Identify which cell holds the provided text, then report its [x, y] central coordinate. 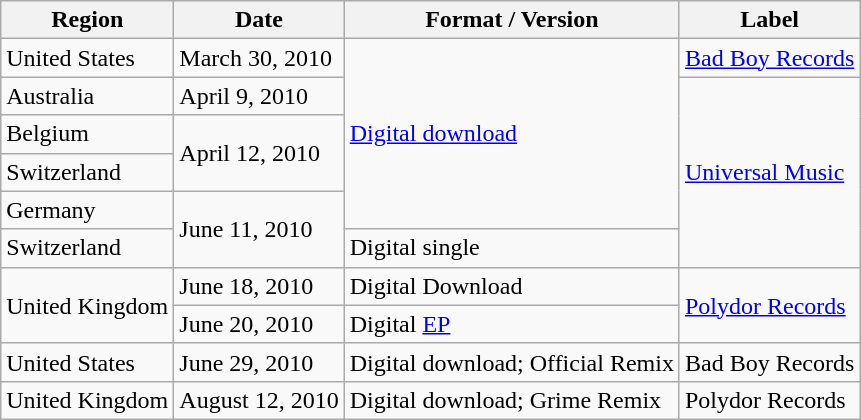
June 29, 2010 [259, 362]
June 18, 2010 [259, 286]
Digital single [512, 248]
Format / Version [512, 20]
June 20, 2010 [259, 324]
Date [259, 20]
August 12, 2010 [259, 400]
Australia [88, 96]
April 12, 2010 [259, 153]
Digital download; Official Remix [512, 362]
Belgium [88, 134]
March 30, 2010 [259, 58]
Digital download [512, 134]
Label [769, 20]
April 9, 2010 [259, 96]
Digital Download [512, 286]
Digital download; Grime Remix [512, 400]
June 11, 2010 [259, 229]
Germany [88, 210]
Region [88, 20]
Universal Music [769, 172]
Digital EP [512, 324]
